Identify which cell holds the provided text, then report its [X, Y] central coordinate. 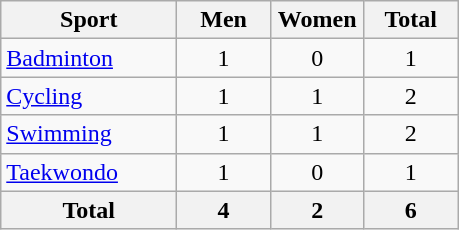
Cycling [89, 96]
Sport [89, 20]
Taekwondo [89, 172]
Badminton [89, 58]
6 [411, 210]
Swimming [89, 134]
Men [224, 20]
4 [224, 210]
Women [317, 20]
